Detect which cell encompasses the target text, then output its [X, Y] center coordinate. 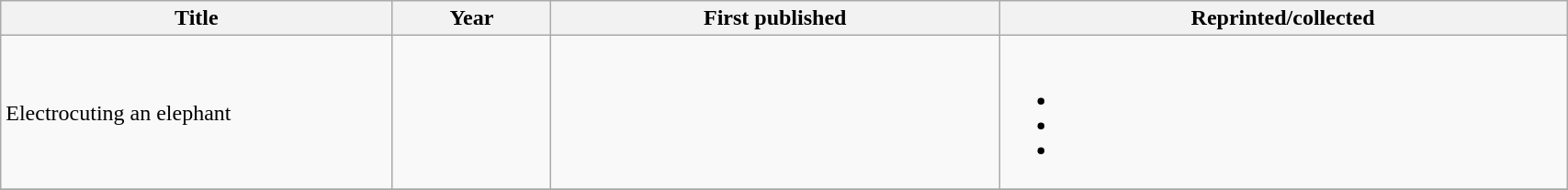
First published [775, 18]
Year [472, 18]
Reprinted/collected [1283, 18]
Electrocuting an elephant [197, 112]
Title [197, 18]
